Identify which cell holds the provided text, then report its (X, Y) central coordinate. 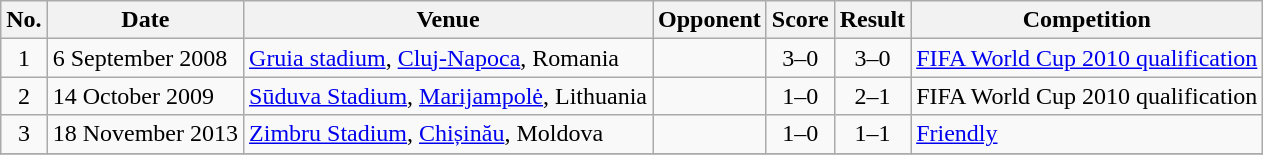
14 October 2009 (145, 96)
1–1 (872, 134)
Gruia stadium, Cluj-Napoca, Romania (448, 58)
Zimbru Stadium, Chișinău, Moldova (448, 134)
Sūduva Stadium, Marijampolė, Lithuania (448, 96)
Result (872, 20)
6 September 2008 (145, 58)
No. (24, 20)
Score (800, 20)
Date (145, 20)
1 (24, 58)
Venue (448, 20)
Opponent (710, 20)
Friendly (1087, 134)
3 (24, 134)
2 (24, 96)
Competition (1087, 20)
18 November 2013 (145, 134)
2–1 (872, 96)
